Return [X, Y] of the center of cell containing provided text 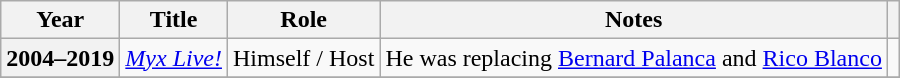
Notes [634, 20]
Year [60, 20]
2004–2019 [60, 58]
Title [174, 20]
Myx Live! [174, 58]
Role [303, 20]
Himself / Host [303, 58]
He was replacing Bernard Palanca and Rico Blanco [634, 58]
